Provide the (x, y) coordinate of the cell's center where the given text is located.  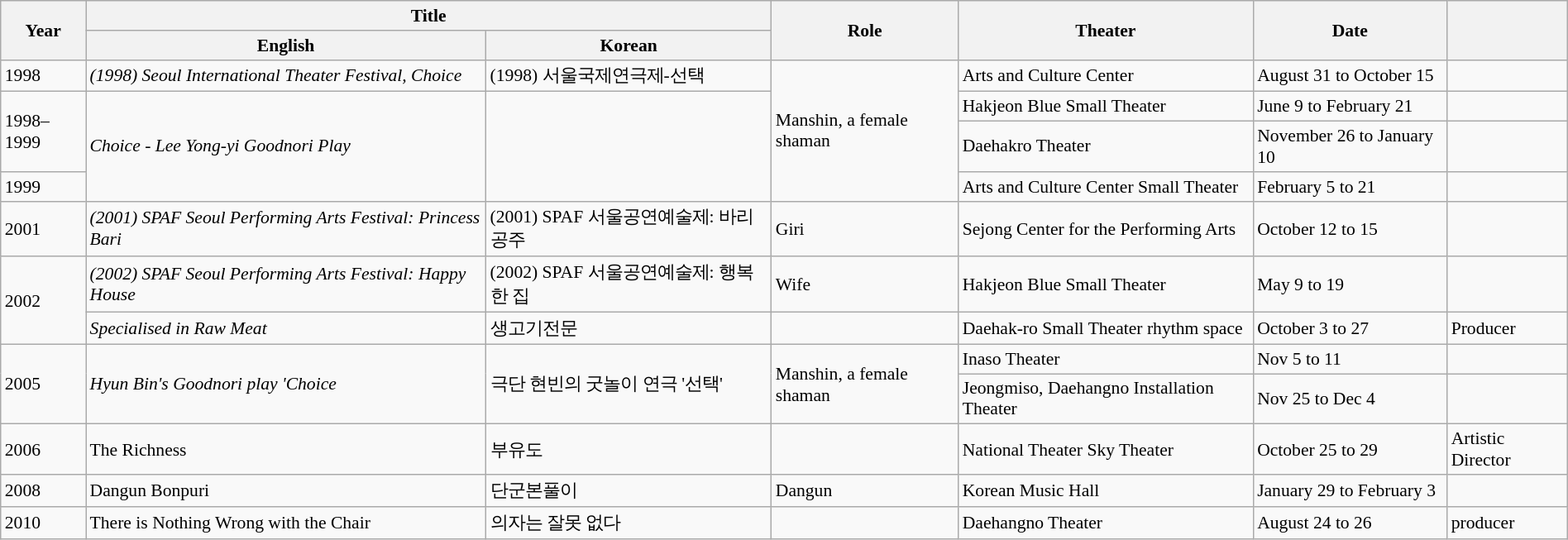
1998–1999 (43, 132)
English (286, 45)
2010 (43, 523)
Dangun (865, 491)
Wife (865, 284)
May 9 to 19 (1350, 284)
(2002) SPAF 서울공연예술제: 행복한 집 (629, 284)
극단 현빈의 굿놀이 연극 '선택' (629, 384)
Sejong Center for the Performing Arts (1106, 228)
2001 (43, 228)
October 25 to 29 (1350, 450)
October 3 to 27 (1350, 327)
Jeongmiso, Daehangno Installation Theater (1106, 399)
(1998) 서울국제연극제-선택 (629, 76)
Nov 25 to Dec 4 (1350, 399)
November 26 to January 10 (1350, 146)
1998 (43, 76)
Role (865, 30)
February 5 to 21 (1350, 186)
January 29 to February 3 (1350, 491)
Hyun Bin's Goodnori play 'Choice (286, 384)
2006 (43, 450)
producer (1508, 523)
Giri (865, 228)
National Theater Sky Theater (1106, 450)
Theater (1106, 30)
(2002) SPAF Seoul Performing Arts Festival: Happy House (286, 284)
June 9 to February 21 (1350, 107)
Choice - Lee Yong-yi Goodnori Play (286, 146)
The Richness (286, 450)
(2001) SPAF Seoul Performing Arts Festival: Princess Bari (286, 228)
There is Nothing Wrong with the Chair (286, 523)
Artistic Director (1508, 450)
Daehakro Theater (1106, 146)
Dangun Bonpuri (286, 491)
August 31 to October 15 (1350, 76)
Year (43, 30)
(1998) Seoul International Theater Festival, Choice (286, 76)
생고기전문 (629, 327)
2002 (43, 300)
2008 (43, 491)
부유도 (629, 450)
Nov 5 to 11 (1350, 359)
의자는 잘못 없다 (629, 523)
October 12 to 15 (1350, 228)
단군본풀이 (629, 491)
Korean Music Hall (1106, 491)
Korean (629, 45)
1999 (43, 186)
Producer (1508, 327)
Specialised in Raw Meat (286, 327)
2005 (43, 384)
Arts and Culture Center Small Theater (1106, 186)
Title (428, 16)
Date (1350, 30)
(2001) SPAF 서울공연예술제: 바리공주 (629, 228)
Daehak-ro Small Theater rhythm space (1106, 327)
Arts and Culture Center (1106, 76)
Inaso Theater (1106, 359)
August 24 to 26 (1350, 523)
Daehangno Theater (1106, 523)
